Pinpoint the cell where the given text exists, returning its (X, Y) midpoint coordinate. 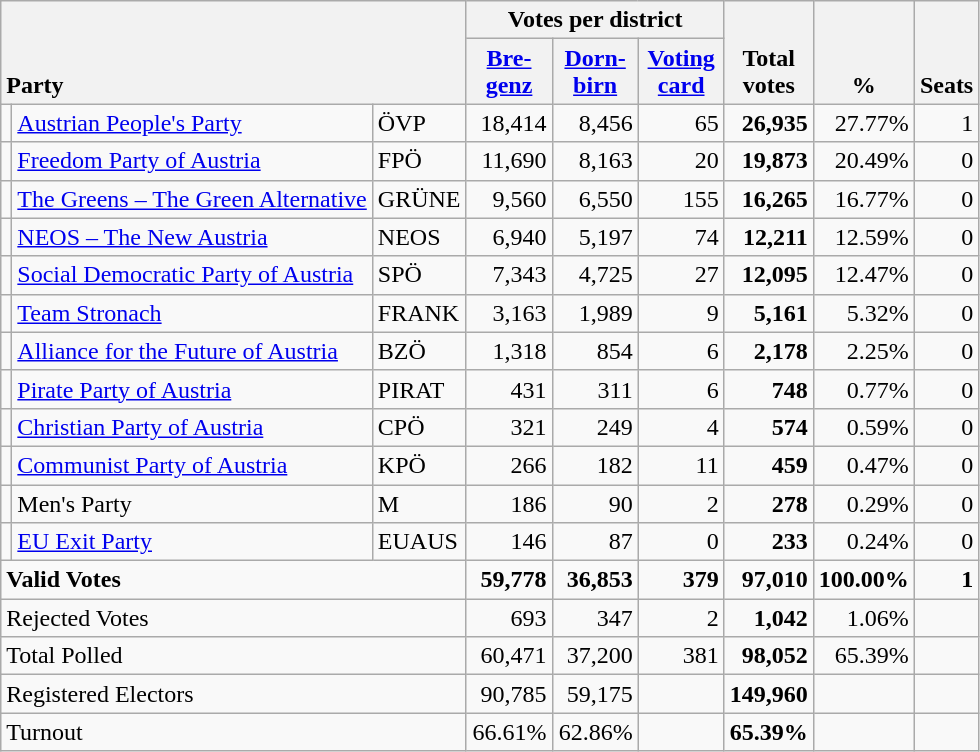
Dorn-birn (595, 72)
Bre-genz (509, 72)
249 (595, 427)
27.77% (864, 123)
321 (509, 427)
Votingcard (681, 72)
693 (509, 618)
186 (509, 503)
12.47% (864, 275)
NEOS (419, 237)
149,960 (768, 694)
6,940 (509, 237)
Totalvotes (768, 52)
5,161 (768, 313)
20 (681, 161)
37,200 (595, 656)
SPÖ (419, 275)
M (419, 503)
16,265 (768, 199)
347 (595, 618)
266 (509, 465)
27 (681, 275)
Men's Party (192, 503)
100.00% (864, 580)
Turnout (234, 732)
854 (595, 351)
9,560 (509, 199)
KPÖ (419, 465)
574 (768, 427)
% (864, 52)
BZÖ (419, 351)
182 (595, 465)
0.77% (864, 389)
20.49% (864, 161)
5.32% (864, 313)
16.77% (864, 199)
97,010 (768, 580)
0.59% (864, 427)
98,052 (768, 656)
459 (768, 465)
EU Exit Party (192, 542)
PIRAT (419, 389)
GRÜNE (419, 199)
1,042 (768, 618)
Registered Electors (234, 694)
6,550 (595, 199)
Freedom Party of Austria (192, 161)
NEOS – The New Austria (192, 237)
26,935 (768, 123)
4,725 (595, 275)
5,197 (595, 237)
748 (768, 389)
EUAUS (419, 542)
Team Stronach (192, 313)
90,785 (509, 694)
1,989 (595, 313)
Total Polled (234, 656)
CPÖ (419, 427)
0.29% (864, 503)
12,211 (768, 237)
19,873 (768, 161)
FPÖ (419, 161)
Pirate Party of Austria (192, 389)
155 (681, 199)
233 (768, 542)
Votes per district (595, 20)
36,853 (595, 580)
0.47% (864, 465)
Alliance for the Future of Austria (192, 351)
431 (509, 389)
11,690 (509, 161)
146 (509, 542)
60,471 (509, 656)
2.25% (864, 351)
1.06% (864, 618)
FRANK (419, 313)
0.24% (864, 542)
12.59% (864, 237)
59,778 (509, 580)
2,178 (768, 351)
66.61% (509, 732)
9 (681, 313)
Social Democratic Party of Austria (192, 275)
65 (681, 123)
4 (681, 427)
12,095 (768, 275)
311 (595, 389)
8,456 (595, 123)
379 (681, 580)
8,163 (595, 161)
90 (595, 503)
Valid Votes (234, 580)
Austrian People's Party (192, 123)
7,343 (509, 275)
ÖVP (419, 123)
Party (234, 52)
1,318 (509, 351)
87 (595, 542)
74 (681, 237)
The Greens – The Green Alternative (192, 199)
Communist Party of Austria (192, 465)
18,414 (509, 123)
Seats (946, 52)
11 (681, 465)
Christian Party of Austria (192, 427)
381 (681, 656)
Rejected Votes (234, 618)
3,163 (509, 313)
278 (768, 503)
62.86% (595, 732)
59,175 (595, 694)
